Find where the given text appears and provide that cell's center as (X, Y) coordinate. 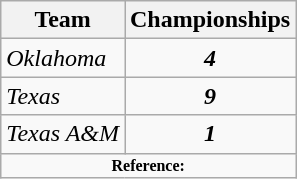
Texas A&M (63, 134)
Texas (63, 96)
9 (210, 96)
Team (63, 20)
1 (210, 134)
Championships (210, 20)
4 (210, 58)
Oklahoma (63, 58)
Reference: (148, 165)
